Extract the [x, y] coordinate from the center of the cell holding the provided text.  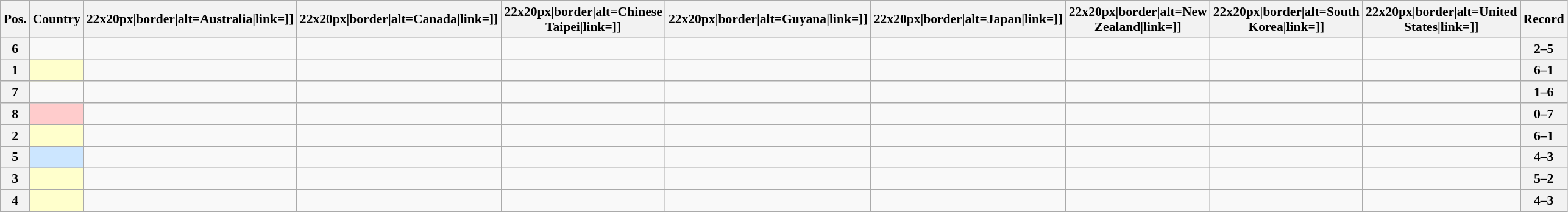
22x20px|border|alt=South Korea|link=]] [1286, 19]
2 [15, 136]
0–7 [1544, 114]
1 [15, 71]
Record [1544, 19]
22x20px|border|alt=United States|link=]] [1442, 19]
3 [15, 179]
5–2 [1544, 179]
7 [15, 93]
2–5 [1544, 49]
Country [57, 19]
Pos. [15, 19]
22x20px|border|alt=New Zealand|link=]] [1138, 19]
22x20px|border|alt=Chinese Taipei|link=]] [583, 19]
1–6 [1544, 93]
22x20px|border|alt=Guyana|link=]] [768, 19]
22x20px|border|alt=Japan|link=]] [968, 19]
22x20px|border|alt=Canada|link=]] [399, 19]
5 [15, 157]
22x20px|border|alt=Australia|link=]] [190, 19]
4 [15, 201]
8 [15, 114]
6 [15, 49]
